Search for the cell housing the specified text and yield its [x, y] center coordinate. 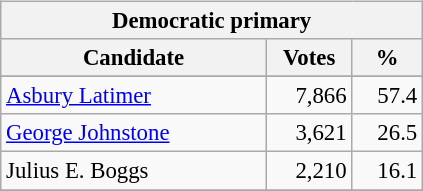
2,210 [309, 171]
Julius E. Boggs [134, 171]
Votes [309, 58]
3,621 [309, 133]
George Johnstone [134, 133]
16.1 [388, 171]
57.4 [388, 96]
% [388, 58]
26.5 [388, 133]
Asbury Latimer [134, 96]
Democratic primary [212, 21]
7,866 [309, 96]
Candidate [134, 58]
